Pinpoint the cell where the given text exists, returning its (x, y) midpoint coordinate. 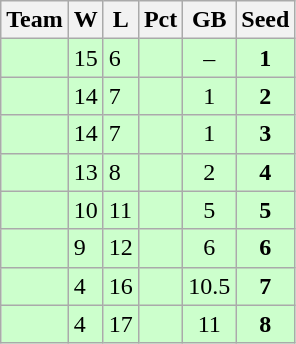
16 (120, 286)
10 (86, 210)
17 (120, 324)
10.5 (210, 286)
12 (120, 248)
9 (86, 248)
15 (86, 58)
GB (210, 20)
L (120, 20)
Pct (160, 20)
Team (35, 20)
Seed (266, 20)
3 (266, 134)
– (210, 58)
13 (86, 172)
W (86, 20)
